Provide the (x, y) coordinate of the cell's center where the given text is located.  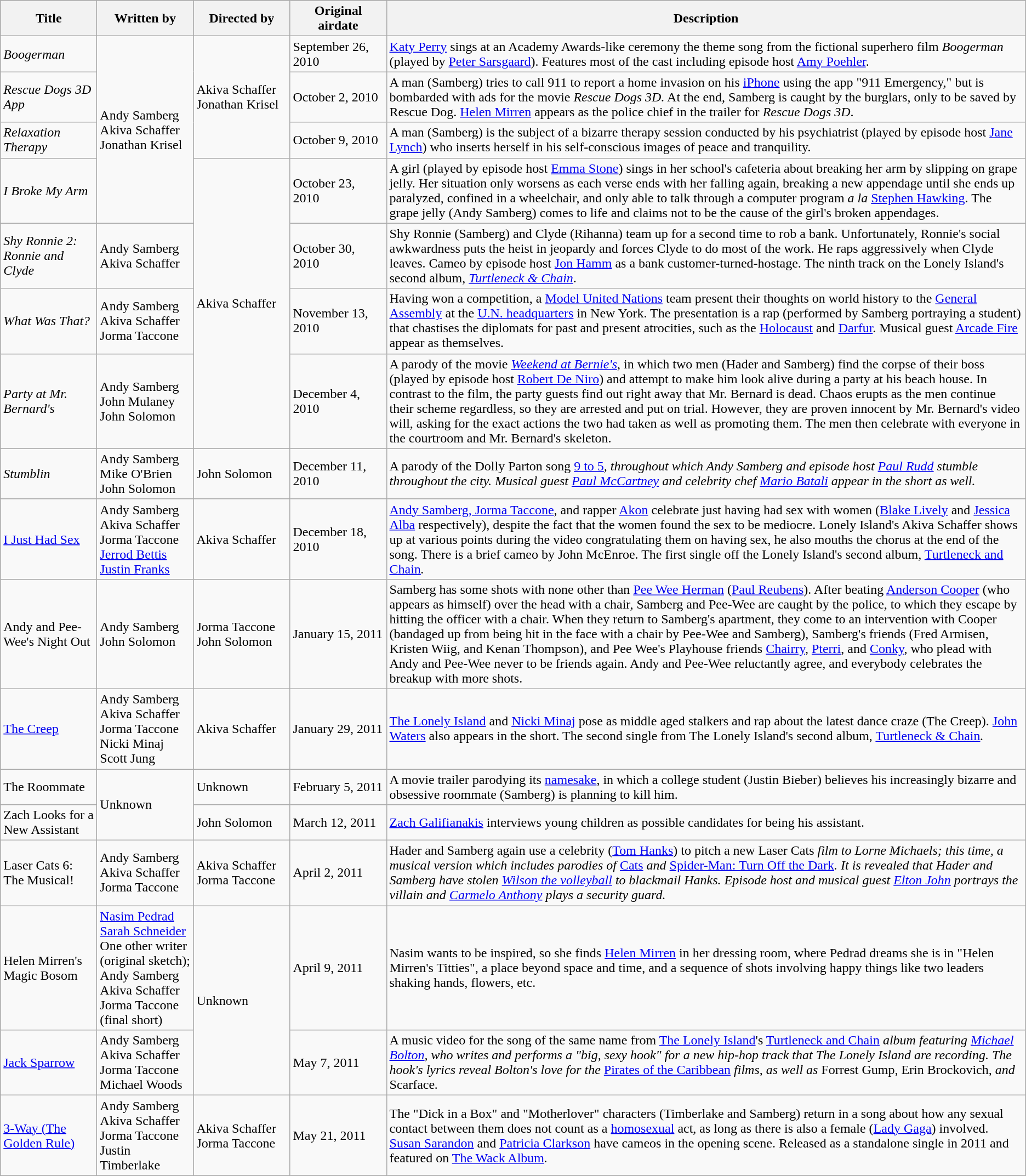
Andy SambergJohn MulaneyJohn Solomon (145, 401)
Zach Looks for a New Assistant (49, 822)
Akiva SchafferJonathan Krisel (242, 97)
What Was That? (49, 321)
Zach Galifianakis interviews young children as possible candidates for being his assistant. (706, 822)
Helen Mirren's Magic Bosom (49, 968)
April 9, 2011 (338, 968)
The Roommate (49, 786)
Original airdate (338, 19)
Andy SambergMike O'BrienJohn Solomon (145, 474)
Jack Sparrow (49, 1063)
Directed by (242, 19)
October 23, 2010 (338, 191)
November 13, 2010 (338, 321)
October 9, 2010 (338, 140)
Stumblin (49, 474)
I Broke My Arm (49, 191)
December 18, 2010 (338, 539)
Boogerman (49, 54)
Relaxation Therapy (49, 140)
Laser Cats 6: The Musical! (49, 873)
Andy SambergAkiva SchafferJonathan Krisel (145, 129)
Andy SambergAkiva SchafferJorma TacconeJerrod BettisJustin Franks (145, 539)
Andy SambergAkiva SchafferJorma TacconeMichael Woods (145, 1063)
May 21, 2011 (338, 1135)
January 29, 2011 (338, 729)
Nasim PedradSarah SchneiderOne other writer (original sketch);Andy SambergAkiva SchafferJorma Taccone (final short) (145, 968)
Andy SambergJohn Solomon (145, 634)
Andy and Pee-Wee's Night Out (49, 634)
Description (706, 19)
Party at Mr. Bernard's (49, 401)
I Just Had Sex (49, 539)
Andy SambergAkiva Schaffer (145, 255)
Shy Ronnie 2: Ronnie and Clyde (49, 255)
3-Way (The Golden Rule) (49, 1135)
September 26, 2010 (338, 54)
December 11, 2010 (338, 474)
May 7, 2011 (338, 1063)
Andy SambergAkiva SchafferJorma TacconeNicki MinajScott Jung (145, 729)
December 4, 2010 (338, 401)
October 30, 2010 (338, 255)
February 5, 2011 (338, 786)
Title (49, 19)
Written by (145, 19)
October 2, 2010 (338, 97)
The Creep (49, 729)
April 2, 2011 (338, 873)
Jorma TacconeJohn Solomon (242, 634)
Andy SambergAkiva SchafferJorma TacconeJustin Timberlake (145, 1135)
January 15, 2011 (338, 634)
March 12, 2011 (338, 822)
Rescue Dogs 3D App (49, 97)
